Extract the (x, y) coordinate from the center of the cell holding the provided text.  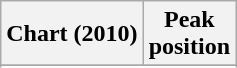
Chart (2010) (72, 34)
Peakposition (189, 34)
